Determine the (x, y) coordinate at the center of the cell enclosing the given text.  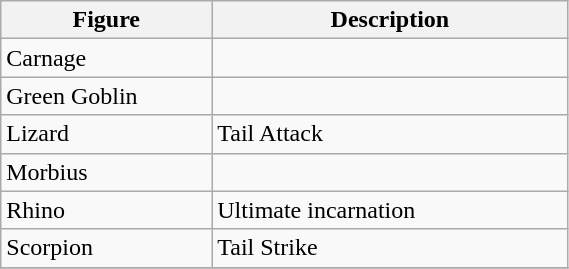
Tail Attack (390, 134)
Ultimate incarnation (390, 210)
Tail Strike (390, 248)
Scorpion (106, 248)
Description (390, 20)
Figure (106, 20)
Morbius (106, 172)
Green Goblin (106, 96)
Lizard (106, 134)
Rhino (106, 210)
Carnage (106, 58)
